Determine the (x, y) coordinate at the center of the cell enclosing the given text.  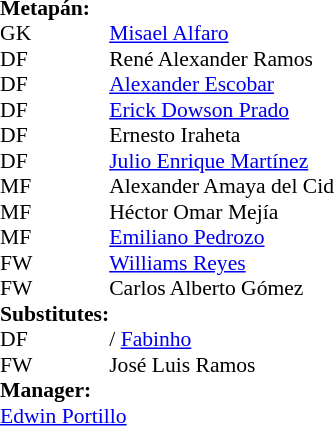
Manager: (167, 391)
Carlos Alberto Gómez (222, 289)
Julio Enrique Martínez (222, 161)
Substitutes: (54, 314)
Erick Dowson Prado (222, 110)
Alexander Escobar (222, 85)
José Luis Ramos (222, 365)
Emiliano Pedrozo (222, 237)
Williams Reyes (222, 263)
Ernesto Iraheta (222, 135)
René Alexander Ramos (222, 59)
/ Fabinho (222, 339)
Misael Alfaro (222, 33)
GK (28, 33)
Alexander Amaya del Cid (222, 187)
Héctor Omar Mejía (222, 212)
